Extract the [X, Y] coordinate from the center of the cell holding the provided text.  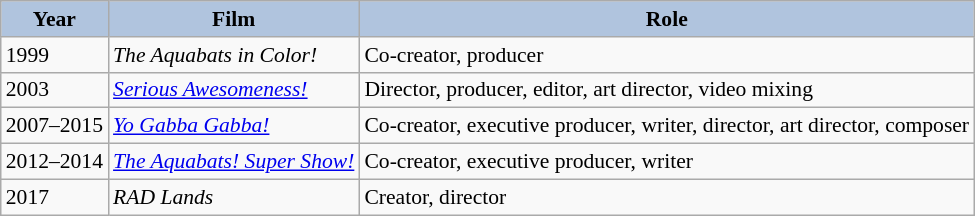
1999 [54, 55]
2017 [54, 197]
2007–2015 [54, 126]
Creator, director [666, 197]
Director, producer, editor, art director, video mixing [666, 90]
RAD Lands [234, 197]
2012–2014 [54, 162]
The Aquabats! Super Show! [234, 162]
Co-creator, producer [666, 55]
Co-creator, executive producer, writer, director, art director, composer [666, 126]
Co-creator, executive producer, writer [666, 162]
Yo Gabba Gabba! [234, 126]
Role [666, 19]
Year [54, 19]
The Aquabats in Color! [234, 55]
2003 [54, 90]
Film [234, 19]
Serious Awesomeness! [234, 90]
